Extract the [x, y] coordinate from the center of the cell holding the provided text.  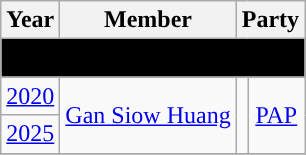
2020 [30, 96]
PAP [276, 115]
Formation [153, 58]
2025 [30, 134]
Year [30, 20]
Party [270, 20]
Gan Siow Huang [148, 115]
Member [148, 20]
